Return the (x, y) coordinate for the center point of the cell that contains the specified text.  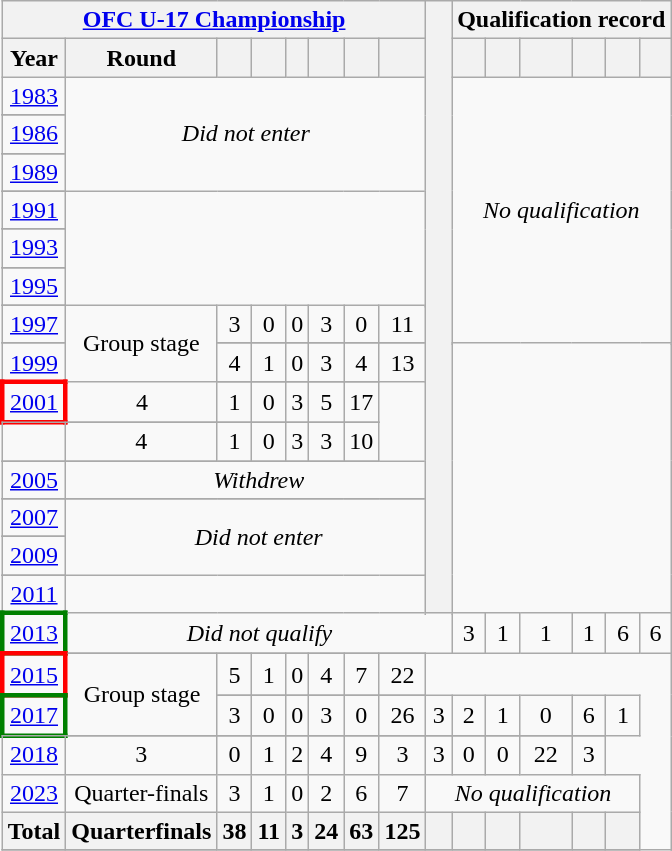
2013 (34, 634)
24 (326, 831)
1999 (34, 362)
1991 (34, 210)
1989 (34, 172)
Withdrew (259, 479)
1986 (34, 134)
2011 (34, 594)
38 (234, 831)
2005 (34, 479)
2015 (34, 674)
1997 (34, 324)
Round (142, 58)
1993 (34, 248)
Did not qualify (259, 634)
Year (34, 58)
Total (34, 831)
2001 (34, 402)
2017 (34, 716)
Qualification record (562, 20)
2007 (34, 518)
13 (402, 362)
OFC U-17 Championship (214, 20)
2009 (34, 556)
63 (362, 831)
Quarterfinals (142, 831)
2018 (34, 755)
1983 (34, 96)
125 (402, 831)
17 (362, 402)
2023 (34, 793)
26 (402, 716)
Quarter-finals (142, 793)
9 (362, 755)
10 (362, 441)
1995 (34, 286)
